Capture the cell that displays the provided text and extract its [X, Y] central coordinate. 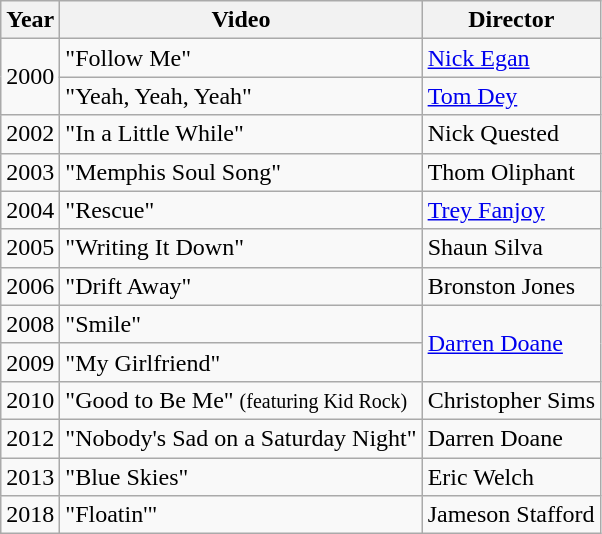
"Follow Me" [241, 58]
2005 [30, 248]
"Nobody's Sad on a Saturday Night" [241, 438]
2010 [30, 400]
Shaun Silva [511, 248]
"Yeah, Yeah, Yeah" [241, 96]
2013 [30, 477]
"Rescue" [241, 210]
2012 [30, 438]
"Good to Be Me" (featuring Kid Rock) [241, 400]
Trey Fanjoy [511, 210]
Nick Quested [511, 134]
Tom Dey [511, 96]
2003 [30, 172]
2004 [30, 210]
"Blue Skies" [241, 477]
"Floatin'" [241, 515]
Eric Welch [511, 477]
Nick Egan [511, 58]
Director [511, 20]
2006 [30, 286]
Jameson Stafford [511, 515]
2000 [30, 77]
2018 [30, 515]
"Drift Away" [241, 286]
"My Girlfriend" [241, 362]
Year [30, 20]
2002 [30, 134]
2009 [30, 362]
"In a Little While" [241, 134]
Bronston Jones [511, 286]
"Writing It Down" [241, 248]
"Smile" [241, 324]
"Memphis Soul Song" [241, 172]
Video [241, 20]
2008 [30, 324]
Christopher Sims [511, 400]
Thom Oliphant [511, 172]
